For the text-containing cell, return its midpoint in [x, y] coordinate format. 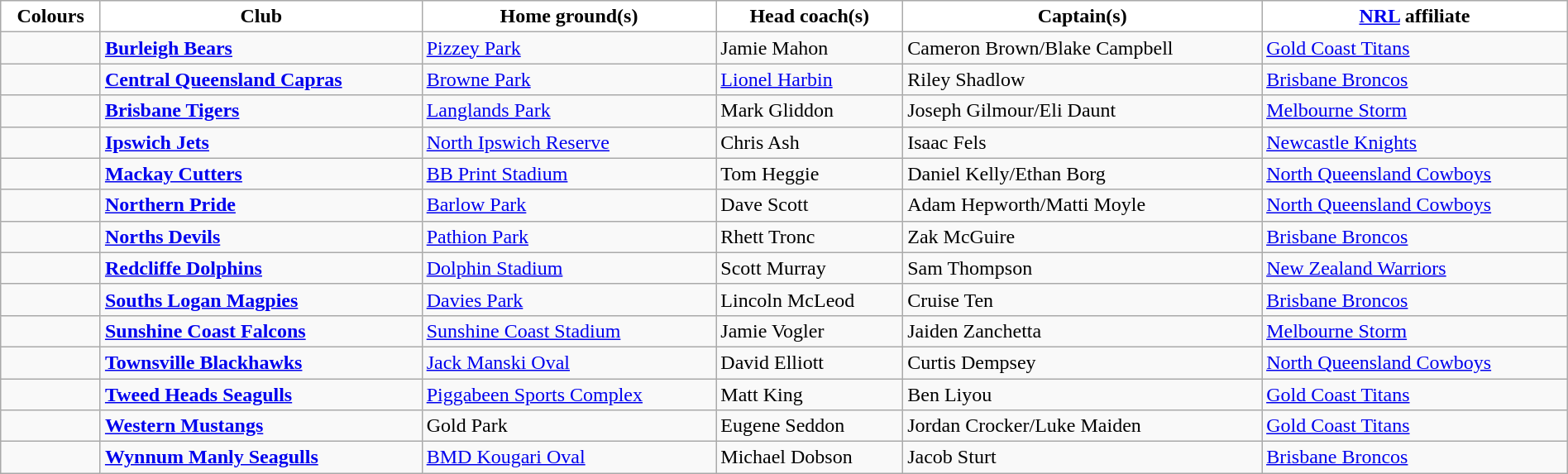
Colours [51, 17]
Riley Shadlow [1083, 79]
Lincoln McLeod [810, 299]
Isaac Fels [1083, 142]
Langlands Park [569, 111]
North Ipswich Reserve [569, 142]
Barlow Park [569, 205]
David Elliott [810, 362]
Zak McGuire [1083, 237]
Davies Park [569, 299]
Dolphin Stadium [569, 268]
Curtis Dempsey [1083, 362]
Jacob Sturt [1083, 457]
Pathion Park [569, 237]
Head coach(s) [810, 17]
BMD Kougari Oval [569, 457]
Sunshine Coast Falcons [261, 331]
Central Queensland Capras [261, 79]
Daniel Kelly/Ethan Borg [1083, 174]
Home ground(s) [569, 17]
Club [261, 17]
Rhett Tronc [810, 237]
Chris Ash [810, 142]
Tweed Heads Seagulls [261, 395]
Mackay Cutters [261, 174]
Captain(s) [1083, 17]
Wynnum Manly Seagulls [261, 457]
Matt King [810, 395]
Dave Scott [810, 205]
Piggabeen Sports Complex [569, 395]
Brisbane Tigers [261, 111]
BB Print Stadium [569, 174]
Pizzey Park [569, 48]
Sam Thompson [1083, 268]
Browne Park [569, 79]
Lionel Harbin [810, 79]
Michael Dobson [810, 457]
Cruise Ten [1083, 299]
Jack Manski Oval [569, 362]
Sunshine Coast Stadium [569, 331]
Ipswich Jets [261, 142]
Joseph Gilmour/Eli Daunt [1083, 111]
Adam Hepworth/Matti Moyle [1083, 205]
Norths Devils [261, 237]
Townsville Blackhawks [261, 362]
Souths Logan Magpies [261, 299]
Ben Liyou [1083, 395]
Burleigh Bears [261, 48]
Northern Pride [261, 205]
Newcastle Knights [1415, 142]
Cameron Brown/Blake Campbell [1083, 48]
Jordan Crocker/Luke Maiden [1083, 426]
Western Mustangs [261, 426]
Mark Gliddon [810, 111]
Jamie Vogler [810, 331]
Jamie Mahon [810, 48]
New Zealand Warriors [1415, 268]
Jaiden Zanchetta [1083, 331]
Eugene Seddon [810, 426]
Scott Murray [810, 268]
Tom Heggie [810, 174]
Gold Park [569, 426]
NRL affiliate [1415, 17]
Redcliffe Dolphins [261, 268]
